Return (x, y) of the center of cell containing provided text 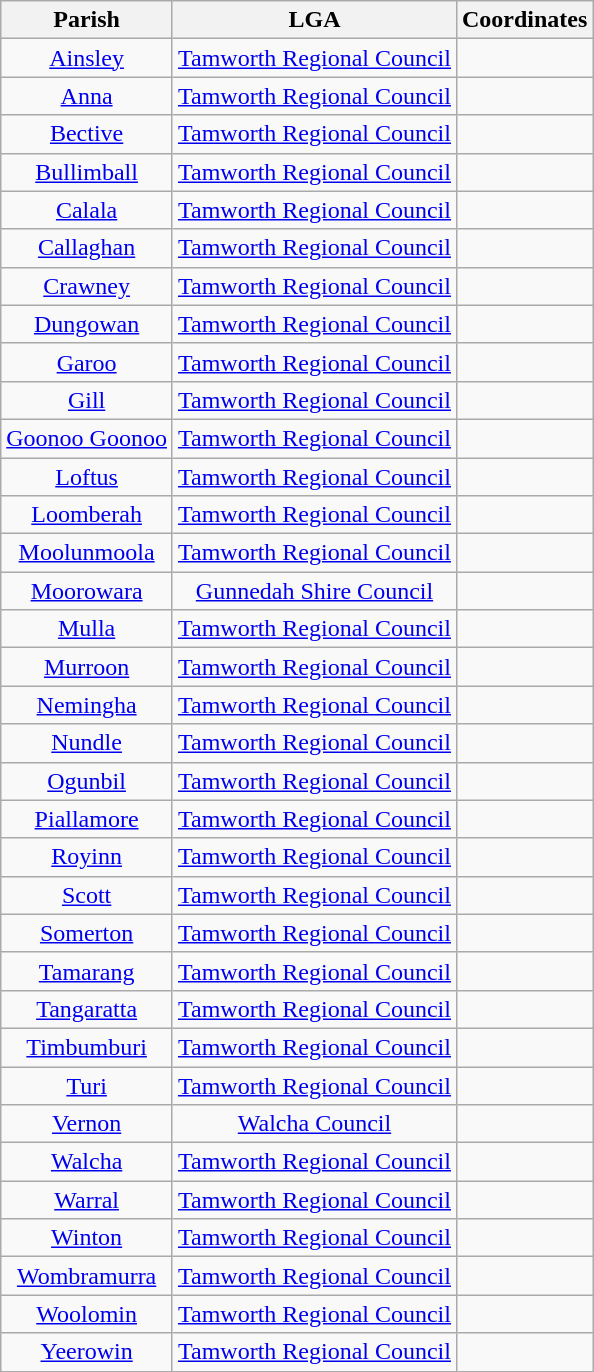
Dungowan (87, 324)
Garoo (87, 362)
LGA (314, 20)
Warral (87, 1200)
Timbumburi (87, 1047)
Murroon (87, 667)
Vernon (87, 1124)
Loftus (87, 477)
Ainsley (87, 58)
Royinn (87, 857)
Crawney (87, 286)
Bullimball (87, 172)
Loomberah (87, 515)
Tamarang (87, 971)
Somerton (87, 933)
Walcha (87, 1162)
Gunnedah Shire Council (314, 591)
Bective (87, 134)
Ogunbil (87, 781)
Yeerowin (87, 1352)
Mulla (87, 629)
Moorowara (87, 591)
Gill (87, 400)
Coordinates (524, 20)
Nundle (87, 743)
Tangaratta (87, 1009)
Moolunmoola (87, 553)
Callaghan (87, 248)
Scott (87, 895)
Nemingha (87, 705)
Turi (87, 1085)
Piallamore (87, 819)
Walcha Council (314, 1124)
Woolomin (87, 1314)
Winton (87, 1238)
Goonoo Goonoo (87, 438)
Wombramurra (87, 1276)
Calala (87, 210)
Anna (87, 96)
Parish (87, 20)
